For the text-containing cell, return its midpoint in (X, Y) coordinate format. 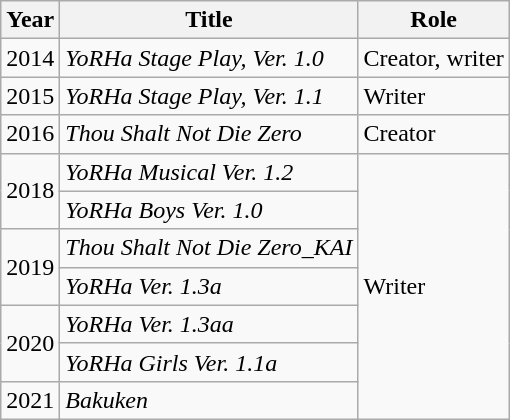
Thou Shalt Not Die Zero_KAI (209, 248)
YoRHa Boys Ver. 1.0 (209, 210)
2021 (30, 400)
2016 (30, 134)
Role (434, 20)
YoRHa Girls Ver. 1.1a (209, 362)
2020 (30, 343)
Year (30, 20)
Bakuken (209, 400)
2019 (30, 267)
2014 (30, 58)
Creator, writer (434, 58)
Creator (434, 134)
YoRHa Ver. 1.3a (209, 286)
YoRHa Musical Ver. 1.2 (209, 172)
Title (209, 20)
YoRHa Ver. 1.3aa (209, 324)
Thou Shalt Not Die Zero (209, 134)
2018 (30, 191)
YoRHa Stage Play, Ver. 1.1 (209, 96)
YoRHa Stage Play, Ver. 1.0 (209, 58)
2015 (30, 96)
